Output the (X, Y) coordinate of the center of the cell containing the given text.  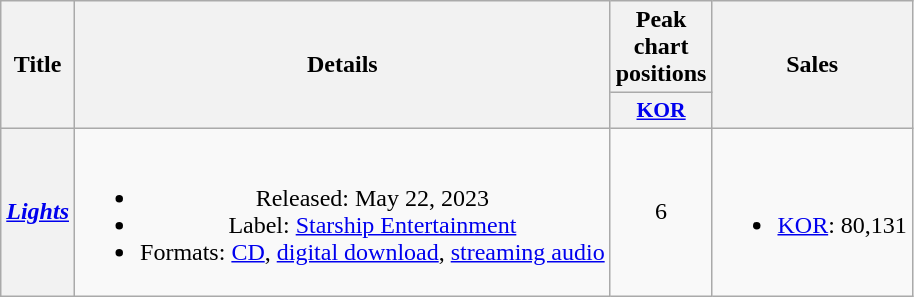
Released: May 22, 2023Label: Starship EntertainmentFormats: CD, digital download, streaming audio (343, 212)
Sales (812, 65)
Peak chart positions (661, 47)
KOR: 80,131 (812, 212)
6 (661, 212)
Details (343, 65)
Lights (38, 212)
Title (38, 65)
KOR (661, 111)
